Provide the [X, Y] coordinate of the cell's center where the given text is located.  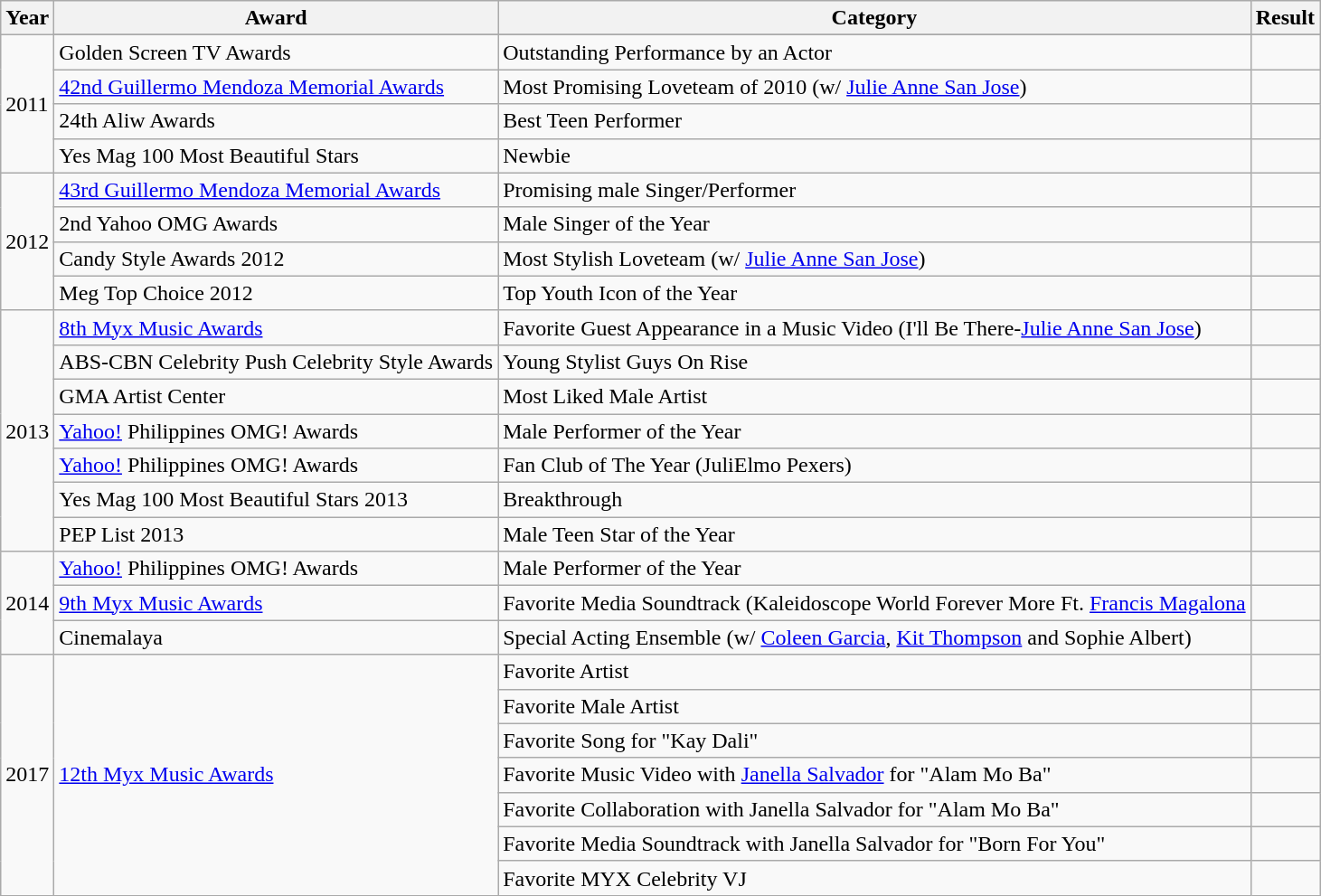
12th Myx Music Awards [277, 775]
Favorite Collaboration with Janella Salvador for "Alam Mo Ba" [874, 809]
24th Aliw Awards [277, 121]
9th Myx Music Awards [277, 603]
Special Acting Ensemble (w/ Coleen Garcia, Kit Thompson and Sophie Albert) [874, 637]
Outstanding Performance by an Actor [874, 52]
Cinemalaya [277, 637]
Top Youth Icon of the Year [874, 293]
Male Singer of the Year [874, 224]
Favorite MYX Celebrity VJ [874, 878]
43rd Guillermo Mendoza Memorial Awards [277, 190]
Most Liked Male Artist [874, 396]
ABS-CBN Celebrity Push Celebrity Style Awards [277, 362]
PEP List 2013 [277, 534]
Favorite Guest Appearance in a Music Video (I'll Be There-Julie Anne San Jose) [874, 327]
2nd Yahoo OMG Awards [277, 224]
Year [27, 18]
Favorite Music Video with Janella Salvador for "Alam Mo Ba" [874, 775]
Favorite Male Artist [874, 706]
Meg Top Choice 2012 [277, 293]
Most Stylish Loveteam (w/ Julie Anne San Jose) [874, 259]
Breakthrough [874, 500]
42nd Guillermo Mendoza Memorial Awards [277, 87]
Most Promising Loveteam of 2010 (w/ Julie Anne San Jose) [874, 87]
Favorite Media Soundtrack with Janella Salvador for "Born For You" [874, 844]
2013 [27, 430]
2017 [27, 775]
Young Stylist Guys On Rise [874, 362]
Favorite Artist [874, 672]
Fan Club of The Year (JuliElmo Pexers) [874, 466]
Yes Mag 100 Most Beautiful Stars 2013 [277, 500]
2014 [27, 603]
Category [874, 18]
Result [1285, 18]
Newbie [874, 156]
Favorite Song for "Kay Dali" [874, 740]
Golden Screen TV Awards [277, 52]
2012 [27, 241]
Yes Mag 100 Most Beautiful Stars [277, 156]
Award [277, 18]
Promising male Singer/Performer [874, 190]
Male Teen Star of the Year [874, 534]
Favorite Media Soundtrack (Kaleidoscope World Forever More Ft. Francis Magalona [874, 603]
Best Teen Performer [874, 121]
Candy Style Awards 2012 [277, 259]
GMA Artist Center [277, 396]
2011 [27, 104]
8th Myx Music Awards [277, 327]
